Return the [X, Y] coordinate for the center point of the cell that contains the specified text.  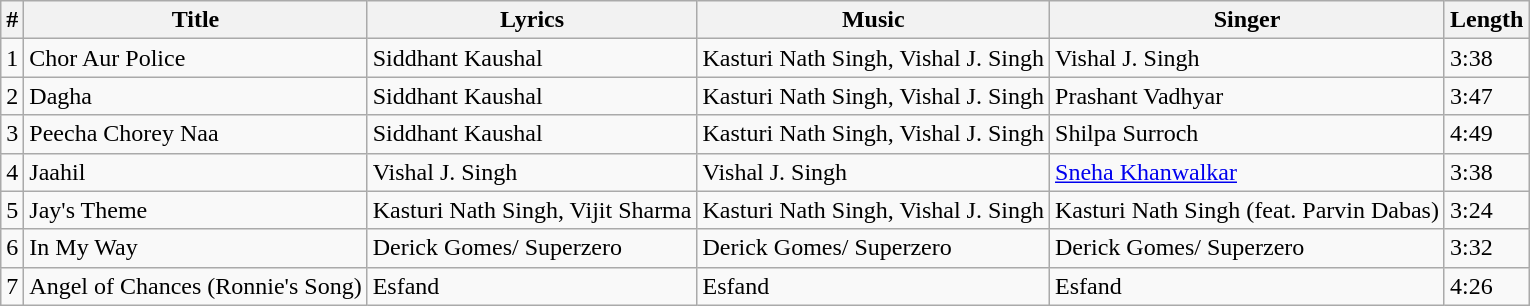
3 [12, 134]
Sneha Khanwalkar [1248, 172]
In My Way [196, 248]
Angel of Chances (Ronnie's Song) [196, 286]
3:32 [1486, 248]
Length [1486, 20]
3:24 [1486, 210]
4 [12, 172]
Music [874, 20]
Jaahil [196, 172]
Lyrics [532, 20]
Prashant Vadhyar [1248, 96]
6 [12, 248]
Title [196, 20]
4:49 [1486, 134]
Kasturi Nath Singh (feat. Parvin Dabas) [1248, 210]
1 [12, 58]
Peecha Chorey Naa [196, 134]
# [12, 20]
7 [12, 286]
3:47 [1486, 96]
Chor Aur Police [196, 58]
Kasturi Nath Singh, Vijit Sharma [532, 210]
Shilpa Surroch [1248, 134]
5 [12, 210]
4:26 [1486, 286]
2 [12, 96]
Dagha [196, 96]
Jay's Theme [196, 210]
Singer [1248, 20]
